Identify which cell holds the provided text, then report its (x, y) central coordinate. 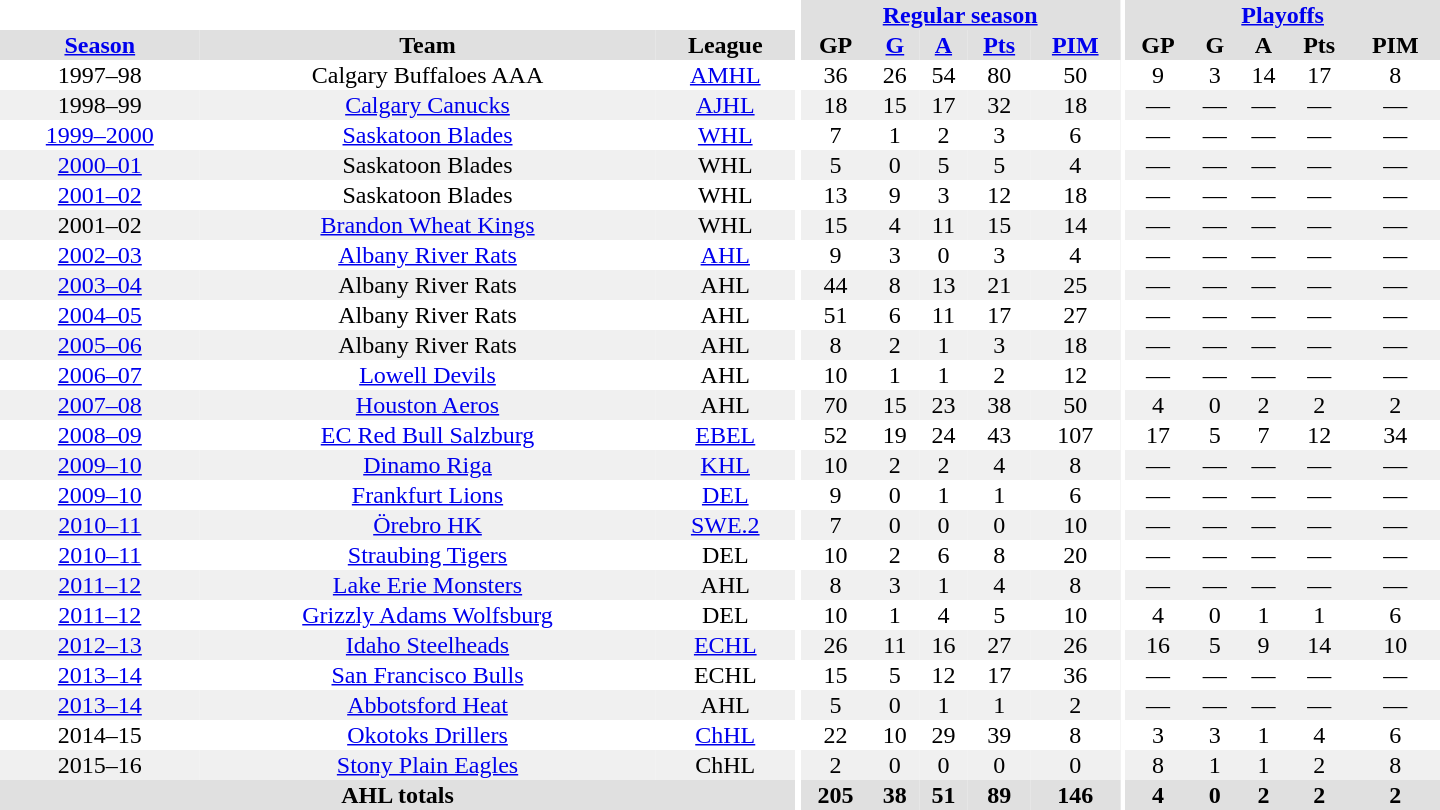
Lake Erie Monsters (428, 585)
San Francisco Bulls (428, 675)
2014–15 (100, 735)
52 (835, 435)
29 (944, 735)
Abbotsford Heat (428, 705)
39 (1000, 735)
Calgary Buffaloes AAA (428, 75)
2004–05 (100, 315)
AJHL (725, 105)
32 (1000, 105)
KHL (725, 465)
Calgary Canucks (428, 105)
League (725, 45)
23 (944, 405)
2007–08 (100, 405)
Brandon Wheat Kings (428, 225)
AMHL (725, 75)
Stony Plain Eagles (428, 765)
Team (428, 45)
EC Red Bull Salzburg (428, 435)
70 (835, 405)
EBEL (725, 435)
SWE.2 (725, 525)
1999–2000 (100, 135)
Playoffs (1282, 15)
Straubing Tigers (428, 555)
205 (835, 795)
2002–03 (100, 255)
22 (835, 735)
Season (100, 45)
Regular season (960, 15)
1997–98 (100, 75)
Grizzly Adams Wolfsburg (428, 615)
19 (896, 435)
43 (1000, 435)
54 (944, 75)
25 (1076, 285)
1998–99 (100, 105)
2006–07 (100, 375)
20 (1076, 555)
Okotoks Drillers (428, 735)
89 (1000, 795)
2000–01 (100, 165)
80 (1000, 75)
2012–13 (100, 645)
44 (835, 285)
21 (1000, 285)
Houston Aeros (428, 405)
Lowell Devils (428, 375)
Frankfurt Lions (428, 495)
34 (1396, 435)
Dinamo Riga (428, 465)
2015–16 (100, 765)
2003–04 (100, 285)
146 (1076, 795)
2008–09 (100, 435)
107 (1076, 435)
24 (944, 435)
Idaho Steelheads (428, 645)
Örebro HK (428, 525)
AHL totals (398, 795)
2005–06 (100, 345)
